Locate the cell with the specified text and output its [X, Y] center coordinate. 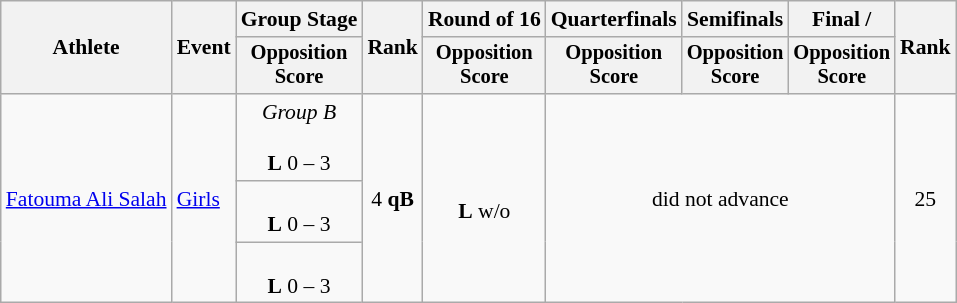
Girls [204, 198]
Group BL 0 – 3 [300, 138]
Fatouma Ali Salah [86, 198]
Round of 16 [484, 19]
25 [926, 198]
Semifinals [736, 19]
Group Stage [300, 19]
Quarterfinals [614, 19]
4 qB [392, 198]
Final / [842, 19]
did not advance [720, 198]
L w/o [484, 198]
Event [204, 48]
Athlete [86, 48]
